For the text-containing cell, return its midpoint in [X, Y] coordinate format. 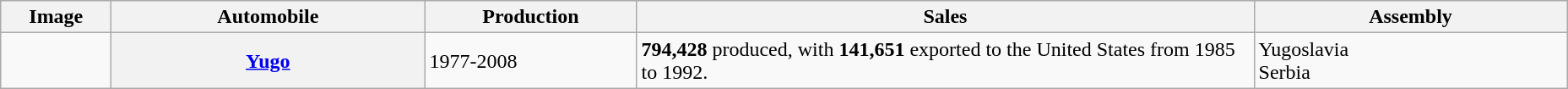
794,428 produced, with 141,651 exported to the United States from 1985 to 1992. [946, 61]
Automobile [269, 17]
1977-2008 [530, 61]
Production [530, 17]
Sales [946, 17]
Assembly [1410, 17]
Yugo [269, 61]
YugoslaviaSerbia [1410, 61]
Image [56, 17]
